Search for the cell housing the specified text and yield its [X, Y] center coordinate. 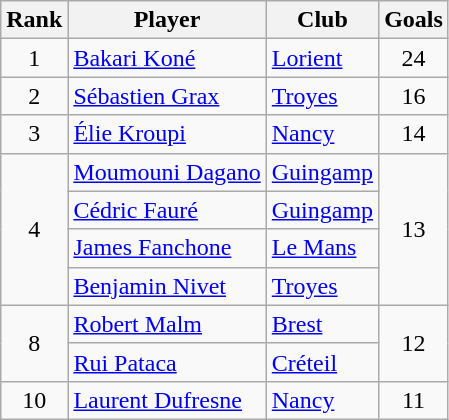
Player [167, 20]
Goals [414, 20]
Moumouni Dagano [167, 172]
Bakari Koné [167, 58]
Le Mans [322, 248]
8 [34, 343]
James Fanchone [167, 248]
Lorient [322, 58]
Rui Pataca [167, 362]
Club [322, 20]
24 [414, 58]
10 [34, 400]
Élie Kroupi [167, 134]
13 [414, 229]
12 [414, 343]
Laurent Dufresne [167, 400]
3 [34, 134]
Robert Malm [167, 324]
Benjamin Nivet [167, 286]
4 [34, 229]
1 [34, 58]
Cédric Fauré [167, 210]
2 [34, 96]
Créteil [322, 362]
16 [414, 96]
11 [414, 400]
Rank [34, 20]
14 [414, 134]
Sébastien Grax [167, 96]
Brest [322, 324]
